From the cell containing the given text, extract its center point as (x, y) coordinate. 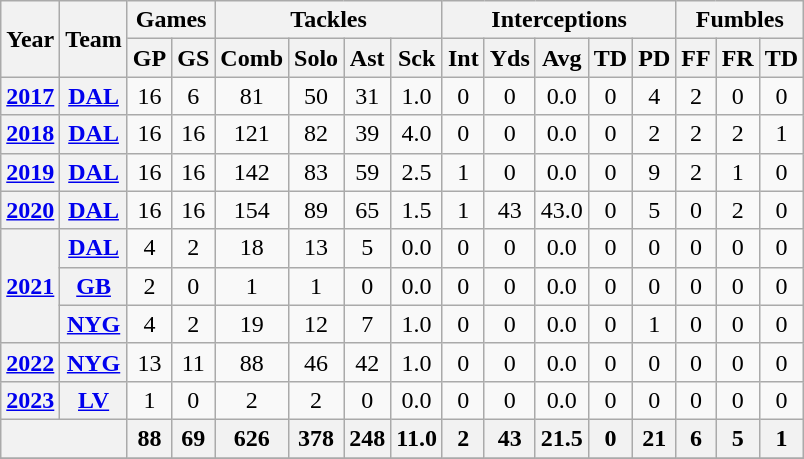
82 (316, 134)
21 (654, 438)
19 (252, 324)
2022 (30, 362)
Tackles (329, 20)
11.0 (417, 438)
Year (30, 39)
42 (368, 362)
LV (94, 400)
Solo (316, 58)
GP (149, 58)
4.0 (417, 134)
Comb (252, 58)
69 (194, 438)
81 (252, 96)
7 (368, 324)
2021 (30, 286)
2023 (30, 400)
46 (316, 362)
Games (170, 20)
1.5 (417, 210)
83 (316, 172)
89 (316, 210)
121 (252, 134)
11 (194, 362)
Int (463, 58)
21.5 (562, 438)
Yds (510, 58)
2020 (30, 210)
2.5 (417, 172)
FF (696, 58)
Interceptions (558, 20)
31 (368, 96)
248 (368, 438)
50 (316, 96)
GS (194, 58)
65 (368, 210)
43.0 (562, 210)
18 (252, 248)
378 (316, 438)
154 (252, 210)
12 (316, 324)
39 (368, 134)
9 (654, 172)
Ast (368, 58)
2019 (30, 172)
142 (252, 172)
2018 (30, 134)
Fumbles (740, 20)
PD (654, 58)
2017 (30, 96)
GB (94, 286)
Avg (562, 58)
FR (738, 58)
Team (94, 39)
626 (252, 438)
59 (368, 172)
Sck (417, 58)
